Provide the (x, y) coordinate of the cell's center where the given text is located.  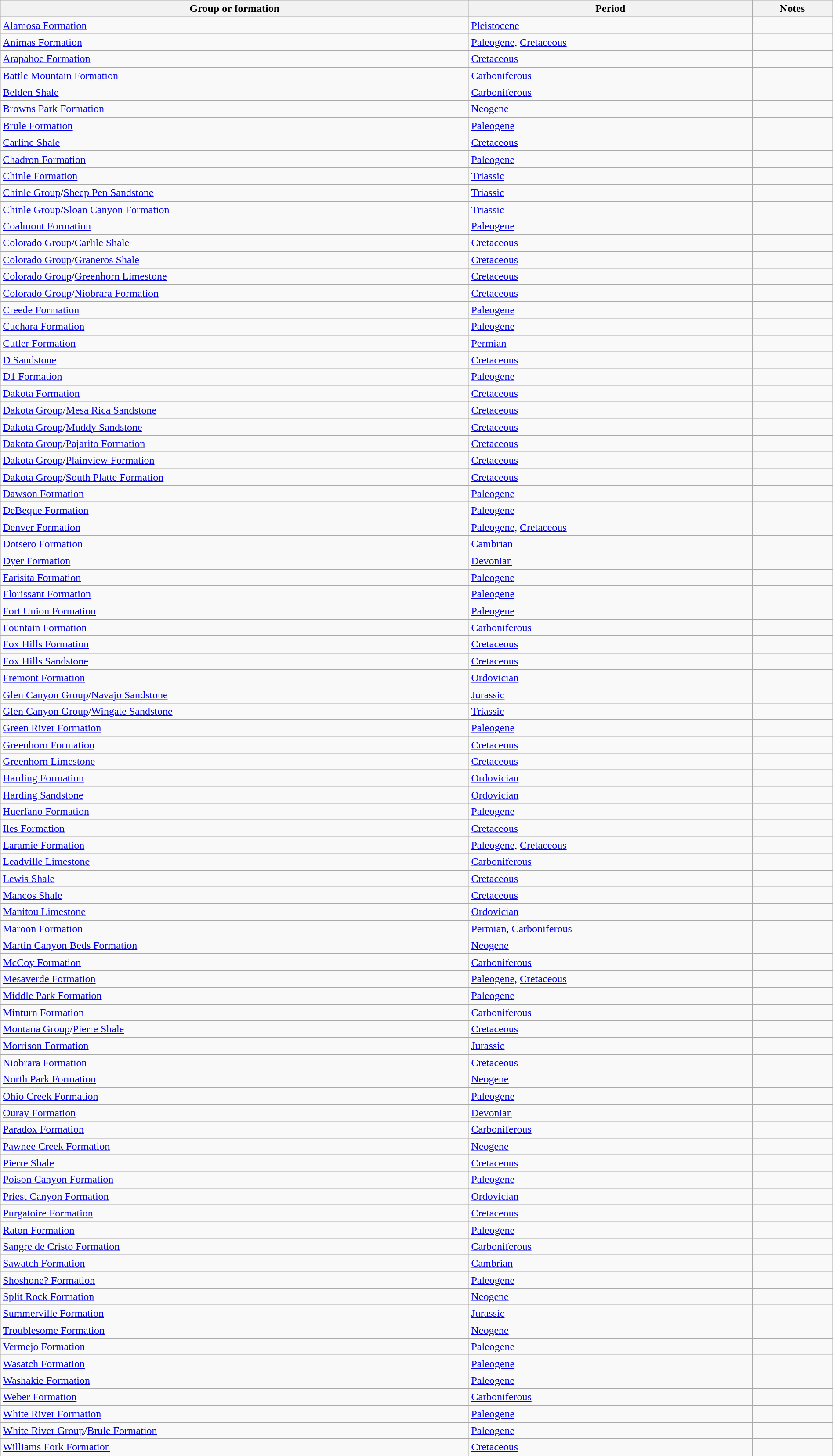
Purgatoire Formation (235, 1213)
Montana Group/Pierre Shale (235, 1029)
Colorado Group/Graneros Shale (235, 260)
Shoshone? Formation (235, 1280)
Ohio Creek Formation (235, 1096)
Summerville Formation (235, 1314)
Greenhorn Limestone (235, 762)
Farisita Formation (235, 577)
Mancos Shale (235, 895)
Permian (611, 343)
Belden Shale (235, 92)
Colorado Group/Niobrara Formation (235, 293)
Harding Sandstone (235, 795)
Maroon Formation (235, 929)
Coalmont Formation (235, 226)
Florissant Formation (235, 594)
Cutler Formation (235, 343)
Huerfano Formation (235, 812)
Carline Shale (235, 142)
Fort Union Formation (235, 611)
Pawnee Creek Formation (235, 1146)
Green River Formation (235, 728)
Wasatch Formation (235, 1364)
Pleistocene (611, 25)
Manitou Limestone (235, 912)
Dakota Group/Muddy Sandstone (235, 427)
Raton Formation (235, 1230)
Denver Formation (235, 527)
Dakota Group/Plainview Formation (235, 460)
Dakota Group/Pajarito Formation (235, 443)
White River Group/Brule Formation (235, 1431)
Williams Fork Formation (235, 1447)
Colorado Group/Carlile Shale (235, 243)
Period (611, 9)
Chadron Formation (235, 159)
Chinle Group/Sheep Pen Sandstone (235, 192)
Leadville Limestone (235, 862)
Sangre de Cristo Formation (235, 1246)
Brule Formation (235, 126)
Glen Canyon Group/Navajo Sandstone (235, 694)
Poison Canyon Formation (235, 1180)
White River Formation (235, 1414)
Creede Formation (235, 310)
Mesaverde Formation (235, 979)
North Park Formation (235, 1079)
Greenhorn Formation (235, 745)
Dakota Formation (235, 393)
Morrison Formation (235, 1046)
Lewis Shale (235, 879)
Pierre Shale (235, 1163)
Dawson Formation (235, 494)
Glen Canyon Group/Wingate Sandstone (235, 711)
Troublesome Formation (235, 1330)
Fountain Formation (235, 628)
Group or formation (235, 9)
Colorado Group/Greenhorn Limestone (235, 276)
Ouray Formation (235, 1113)
Arapahoe Formation (235, 59)
Dotsero Formation (235, 544)
Dakota Group/South Platte Formation (235, 477)
Browns Park Formation (235, 109)
Animas Formation (235, 42)
D1 Formation (235, 377)
Niobrara Formation (235, 1063)
Fox Hills Formation (235, 644)
Fox Hills Sandstone (235, 661)
Vermejo Formation (235, 1347)
Chinle Formation (235, 176)
Harding Formation (235, 778)
Minturn Formation (235, 1012)
Laramie Formation (235, 845)
D Sandstone (235, 360)
Dakota Group/Mesa Rica Sandstone (235, 410)
Notes (793, 9)
Permian, Carboniferous (611, 929)
Cuchara Formation (235, 327)
Battle Mountain Formation (235, 76)
Split Rock Formation (235, 1297)
Dyer Formation (235, 561)
Chinle Group/Sloan Canyon Formation (235, 210)
Weber Formation (235, 1397)
DeBeque Formation (235, 511)
Middle Park Formation (235, 995)
Washakie Formation (235, 1380)
Alamosa Formation (235, 25)
Paradox Formation (235, 1129)
Fremont Formation (235, 678)
McCoy Formation (235, 962)
Priest Canyon Formation (235, 1196)
Martin Canyon Beds Formation (235, 945)
Sawatch Formation (235, 1263)
Iles Formation (235, 828)
